Output the [x, y] coordinate of the center of the cell containing the given text.  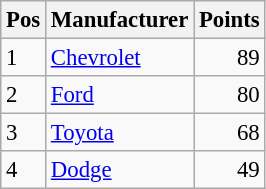
Toyota [120, 133]
Dodge [120, 170]
49 [230, 170]
89 [230, 58]
4 [24, 170]
Ford [120, 95]
Manufacturer [120, 20]
68 [230, 133]
1 [24, 58]
Points [230, 20]
Chevrolet [120, 58]
80 [230, 95]
Pos [24, 20]
2 [24, 95]
3 [24, 133]
